Pinpoint the cell where the given text exists, returning its (x, y) midpoint coordinate. 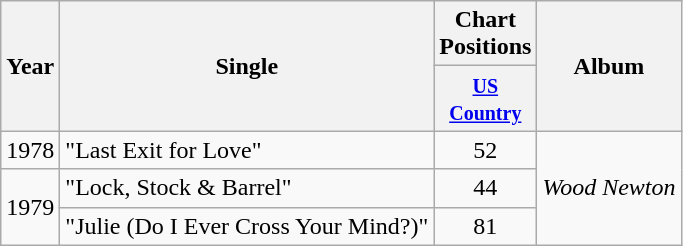
Single (247, 66)
Chart Positions (486, 34)
52 (486, 150)
1979 (30, 207)
"Last Exit for Love" (247, 150)
81 (486, 226)
Wood Newton (609, 188)
44 (486, 188)
"Lock, Stock & Barrel" (247, 188)
"Julie (Do I Ever Cross Your Mind?)" (247, 226)
Album (609, 66)
US Country (486, 98)
1978 (30, 150)
Year (30, 66)
